Extract the (x, y) coordinate from the center of the cell holding the provided text.  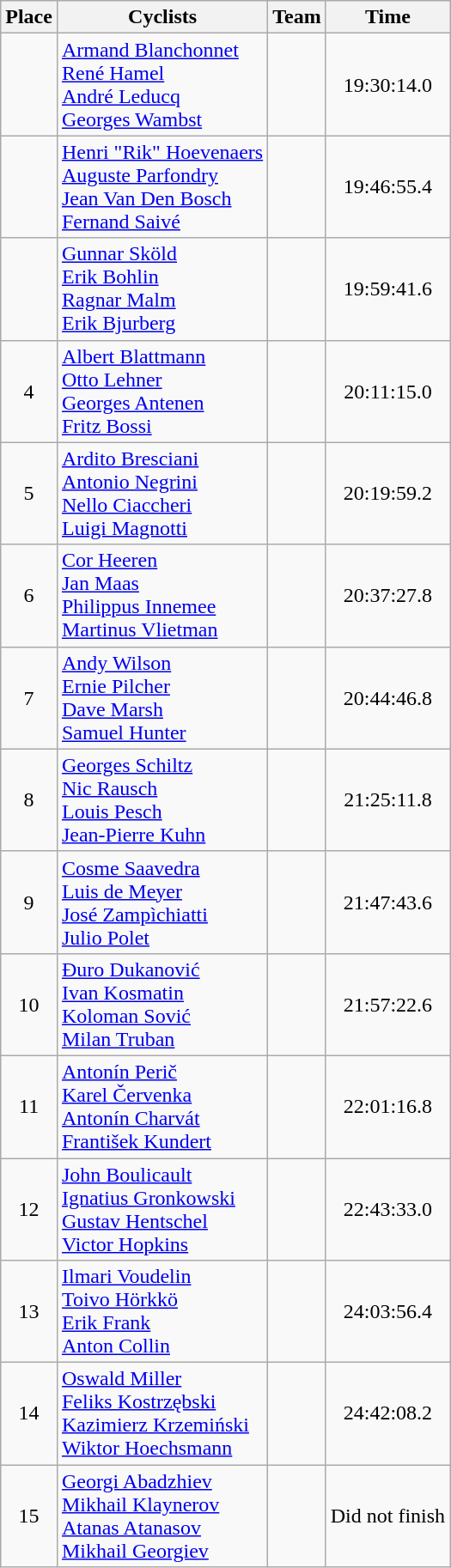
21:25:11.8 (387, 800)
Andy Wilson Ernie Pilcher Dave Marsh Samuel Hunter (162, 697)
Team (297, 17)
9 (29, 902)
Armand Blanchonnet René Hamel André Leducq Georges Wambst (162, 84)
Cor Heeren Jan Maas Philippus Innemee Martinus Vlietman (162, 596)
21:57:22.6 (387, 1005)
Cosme Saavedra Luis de Meyer José Zampìchiatti Julio Polet (162, 902)
4 (29, 392)
19:46:55.4 (387, 187)
Ðuro Dukanović Ivan Kosmatin Koloman Sović Milan Truban (162, 1005)
Time (387, 17)
11 (29, 1106)
20:19:59.2 (387, 493)
7 (29, 697)
Henri "Rik" Hoevenaers Auguste Parfondry Jean Van Den Bosch Fernand Saivé (162, 187)
Albert Blattmann Otto Lehner Georges Antenen Fritz Bossi (162, 392)
24:03:56.4 (387, 1312)
13 (29, 1312)
8 (29, 800)
Georgi Abadzhiev Mikhail Klaynerov Atanas Atanasov Mikhail Georgiev (162, 1516)
Oswald Miller Feliks Kostrzębski Kazimierz Krzemiński Wiktor Hoechsmann (162, 1413)
22:01:16.8 (387, 1106)
10 (29, 1005)
21:47:43.6 (387, 902)
Did not finish (387, 1516)
Place (29, 17)
Ilmari Voudelin Toivo Hörkkö Erik Frank Anton Collin (162, 1312)
24:42:08.2 (387, 1413)
Georges Schiltz Nic Rausch Louis Pesch Jean-Pierre Kuhn (162, 800)
12 (29, 1209)
20:44:46.8 (387, 697)
15 (29, 1516)
14 (29, 1413)
19:59:41.6 (387, 289)
6 (29, 596)
20:37:27.8 (387, 596)
20:11:15.0 (387, 392)
22:43:33.0 (387, 1209)
19:30:14.0 (387, 84)
Antonín Perič Karel Červenka Antonín Charvát František Kundert (162, 1106)
John Boulicault Ignatius Gronkowski Gustav Hentschel Victor Hopkins (162, 1209)
Gunnar Sköld Erik Bohlin Ragnar Malm Erik Bjurberg (162, 289)
Cyclists (162, 17)
5 (29, 493)
Ardito Bresciani Antonio Negrini Nello Ciaccheri Luigi Magnotti (162, 493)
